Return the [X, Y] coordinate for the center point of the cell that contains the specified text.  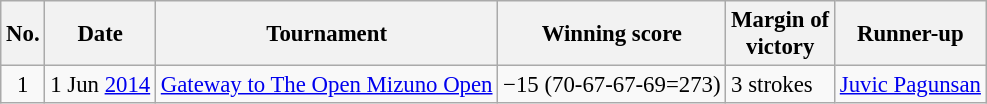
Juvic Pagunsan [910, 85]
−15 (70-67-67-69=273) [612, 85]
1 Jun 2014 [100, 85]
Date [100, 34]
3 strokes [780, 85]
Gateway to The Open Mizuno Open [326, 85]
Winning score [612, 34]
1 [23, 85]
Tournament [326, 34]
No. [23, 34]
Margin ofvictory [780, 34]
Runner-up [910, 34]
